Output the [x, y] coordinate of the center of the cell containing the given text.  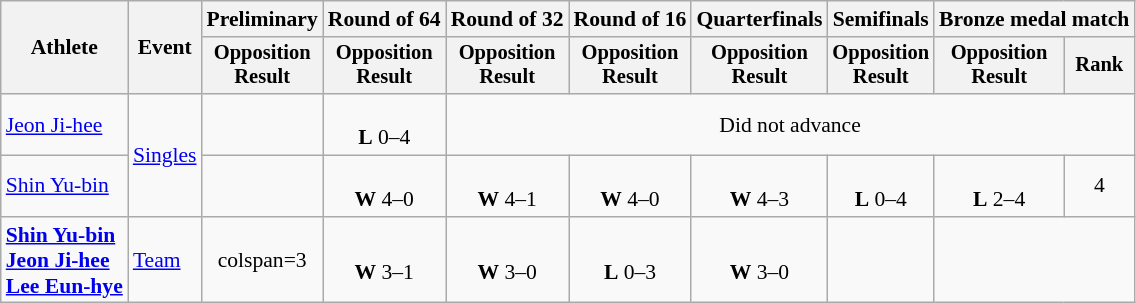
Event [165, 48]
Jeon Ji-hee [64, 124]
Round of 16 [630, 19]
Semifinals [880, 19]
4 [1099, 186]
Preliminary [262, 19]
L 2–4 [999, 186]
Bronze medal match [1034, 19]
W 4–3 [759, 186]
Did not advance [790, 124]
Shin Yu-bin [64, 186]
Rank [1099, 66]
W 4–1 [508, 186]
Athlete [64, 48]
Singles [165, 155]
Round of 64 [384, 19]
Quarterfinals [759, 19]
Round of 32 [508, 19]
